Identify which cell holds the provided text, then report its [X, Y] central coordinate. 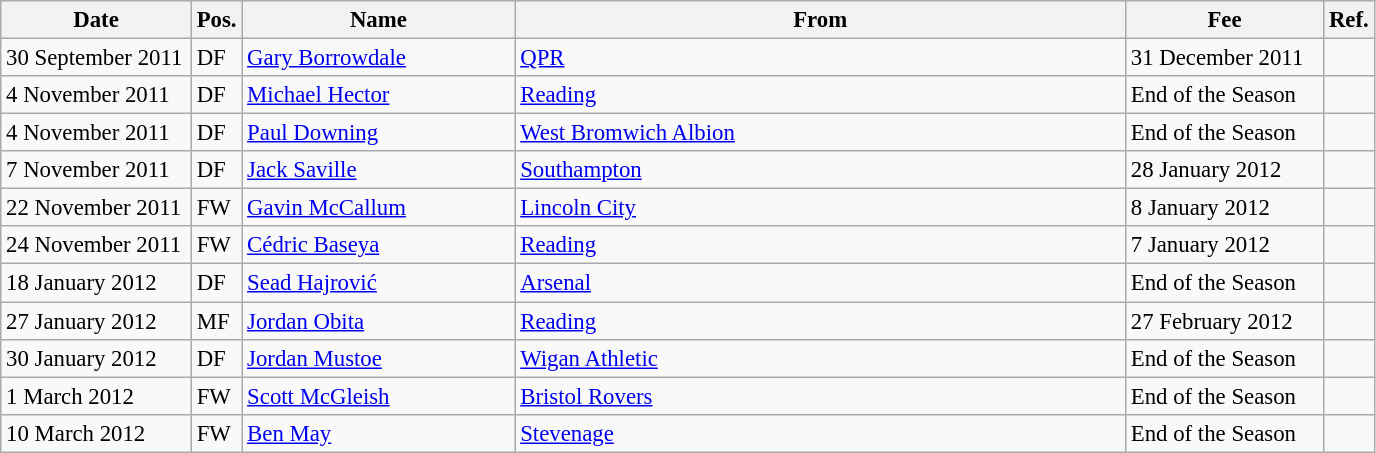
Scott McGleish [378, 396]
Ben May [378, 433]
Ref. [1349, 20]
Name [378, 20]
30 January 2012 [96, 358]
7 November 2011 [96, 170]
From [820, 20]
31 December 2011 [1224, 58]
Bristol Rovers [820, 396]
Arsenal [820, 283]
8 January 2012 [1224, 208]
Paul Downing [378, 133]
Fee [1224, 20]
1 March 2012 [96, 396]
Sead Hajrović [378, 283]
18 January 2012 [96, 283]
Stevenage [820, 433]
Southampton [820, 170]
30 September 2011 [96, 58]
24 November 2011 [96, 245]
10 March 2012 [96, 433]
Jordan Obita [378, 321]
Jack Saville [378, 170]
West Bromwich Albion [820, 133]
QPR [820, 58]
Gary Borrowdale [378, 58]
28 January 2012 [1224, 170]
27 February 2012 [1224, 321]
Wigan Athletic [820, 358]
Jordan Mustoe [378, 358]
Gavin McCallum [378, 208]
Lincoln City [820, 208]
Cédric Baseya [378, 245]
MF [216, 321]
27 January 2012 [96, 321]
Michael Hector [378, 95]
22 November 2011 [96, 208]
7 January 2012 [1224, 245]
Date [96, 20]
Pos. [216, 20]
